Return [x, y] of the center of cell containing provided text 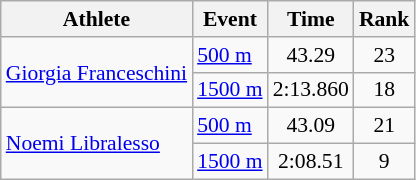
Rank [384, 19]
43.09 [311, 126]
Event [230, 19]
Noemi Libralesso [96, 144]
Giorgia Franceschini [96, 72]
18 [384, 90]
21 [384, 126]
2:08.51 [311, 162]
2:13.860 [311, 90]
9 [384, 162]
Athlete [96, 19]
43.29 [311, 55]
23 [384, 55]
Time [311, 19]
